Find where the given text appears and provide that cell's center as [X, Y] coordinate. 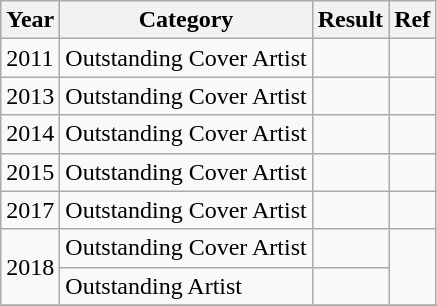
2017 [30, 210]
2014 [30, 134]
Result [350, 20]
2015 [30, 172]
Category [186, 20]
Outstanding Artist [186, 286]
2013 [30, 96]
2018 [30, 267]
Ref [412, 20]
Year [30, 20]
2011 [30, 58]
